Provide the (x, y) coordinate of the cell's center where the given text is located.  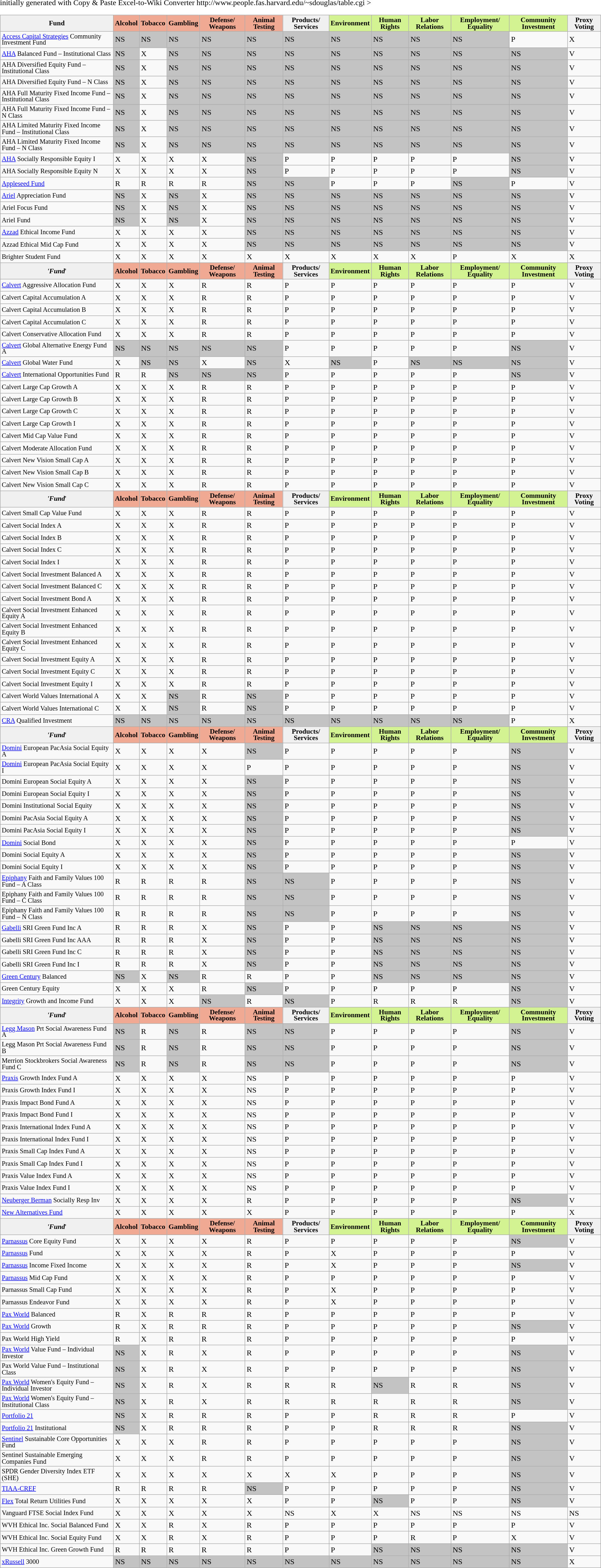
Pax World Value Fund – Institutional Class (57, 1369)
Calvert Large Cap Growth A (57, 387)
Neuberger Berman Socially Resp Inv (57, 1200)
Calvert New Vision Small Cap A (57, 460)
Domini PacAsia Social Equity A (57, 818)
Gabelli SRI Green Fund Inc I (57, 964)
Domini European PacAsia Social Equity A (57, 751)
Calvert Capital Accumulation A (57, 297)
Ariel Focus Fund (57, 208)
xRussell 3000 (57, 1562)
AHA Full Maturity Fixed Income Fund – Institutional Class (57, 96)
New Alternatives Fund (57, 1213)
Appleseed Fund (57, 183)
Portfolio 21 Institutional (57, 1428)
Parnassus Core Equity Fund (57, 1241)
Parnassus Income Fixed Income (57, 1265)
Praxis International Index Fund A (57, 1127)
Praxis Impact Bond Fund I (57, 1115)
Domini European PacAsia Social Equity I (57, 767)
Praxis Impact Bond Fund A (57, 1103)
AHA Diversified Equity Fund – N Class (57, 82)
SPDR Gender Diversity Index ETF (SHE) (57, 1474)
Calvert Social Index B (57, 538)
AHA Limited Maturity Fixed Income Fund – Institutional Class (57, 129)
Calvert New Vision Small Cap C (57, 485)
AHA Diversified Equity Fund – Institutional Class (57, 68)
AHA Full Maturity Fixed Income Fund – N Class (57, 112)
Parnassus Fund (57, 1253)
Calvert Social Investment Balanced A (57, 574)
Calvert Global Alternative Energy Fund A (57, 348)
Green Century Equity (57, 989)
AHA Socially Responsible Equity I (57, 159)
Domini Social Equity I (57, 867)
Praxis Growth Index Fund I (57, 1090)
Domini Social Equity A (57, 855)
Epiphany Faith and Family Values 100 Fund – A Class (57, 881)
Praxis Value Index Fund A (57, 1176)
Calvert Social Index I (57, 562)
Access Capital Strategies Community Investment Fund (57, 39)
Calvert Aggressive Allocation Fund (57, 285)
WVH Ethical Inc. Social Equity Fund (57, 1538)
TIAA-CREF (57, 1488)
Flex Total Return Utilities Fund (57, 1501)
Praxis Value Index Fund I (57, 1188)
Calvert Social Investment Enhanced Equity A (57, 613)
Gabelli SRI Green Fund Inc A (57, 928)
Pax World Growth (57, 1326)
Parnassus Small Cap Fund (57, 1290)
Pax World Balanced (57, 1314)
Integrity Growth and Income Fund (57, 1001)
Fund (57, 23)
Calvert Large Cap Growth C (57, 411)
Ariel Fund (57, 220)
Calvert Mid Cap Value Fund (57, 436)
Calvert Moderate Allocation Fund (57, 448)
Epiphany Faith and Family Values 100 Fund – N Class (57, 913)
Pax World Women's Equity Fund – Institutional Class (57, 1402)
Praxis Small Cap Index Fund A (57, 1151)
Calvert Large Cap Growth I (57, 423)
Domini Institutional Social Equity (57, 806)
Pax World High Yield (57, 1339)
Parnassus Endeavor Fund (57, 1302)
WVH Ethical Inc. Green Growth Fund (57, 1550)
Gabelli SRI Green Fund Inc C (57, 952)
Calvert Capital Accumulation C (57, 322)
Domini PacAsia Social Equity I (57, 830)
Domini Social Bond (57, 842)
Domini European Social Equity A (57, 781)
Calvert Social Investment Balanced C (57, 586)
Domini European Social Equity I (57, 794)
Calvert Social Index C (57, 550)
Parnassus Mid Cap Fund (57, 1278)
Brighter Student Fund (57, 257)
Green Century Balanced (57, 976)
Calvert Global Water Fund (57, 362)
Calvert Conservative Allocation Fund (57, 334)
AHA Limited Maturity Fixed Income Fund – N Class (57, 145)
Pax World Value Fund – Individual Investor (57, 1353)
Legg Mason Prt Social Awareness Fund B (57, 1048)
AHA Balanced Fund – Institutional Class (57, 54)
Calvert Social Index A (57, 525)
Calvert International Opportunities Fund (57, 375)
Calvert Social Investment Enhanced Equity B (57, 629)
Calvert World Values International C (57, 708)
Calvert Social Investment Equity A (57, 660)
Calvert New Vision Small Cap B (57, 473)
Sentinel Sustainable Core Opportunities Fund (57, 1442)
Calvert Large Cap Growth B (57, 399)
Praxis Growth Index Fund A (57, 1078)
Calvert World Values International A (57, 696)
Azzad Ethical Income Fund (57, 232)
Calvert Social Investment Equity I (57, 684)
Legg Mason Prt Social Awareness Fund A (57, 1032)
AHA Socially Responsible Equity N (57, 171)
Pax World Women's Equity Fund – Individual Investor (57, 1385)
Azzad Ethical Mid Cap Fund (57, 244)
Ariel Appreciation Fund (57, 196)
Calvert Capital Accumulation B (57, 310)
CRA Qualified Investment (57, 720)
Portfolio 21 (57, 1416)
Gabelli SRI Green Fund Inc AAA (57, 940)
Sentinel Sustainable Emerging Companies Fund (57, 1458)
Epiphany Faith and Family Values 100 Fund – C Class (57, 897)
WVH Ethical Inc. Social Balanced Fund (57, 1525)
Praxis International Index Fund I (57, 1139)
Calvert Social Investment Bond A (57, 599)
Vanguard FTSE Social Index Fund (57, 1513)
Merrion Stockbrokers Social Awareness Fund C (57, 1064)
Calvert Small Cap Value Fund (57, 513)
Calvert Social Investment Equity C (57, 672)
Praxis Small Cap Index Fund I (57, 1163)
Calvert Social Investment Enhanced Equity C (57, 645)
